Output the (x, y) coordinate of the center of the cell containing the given text.  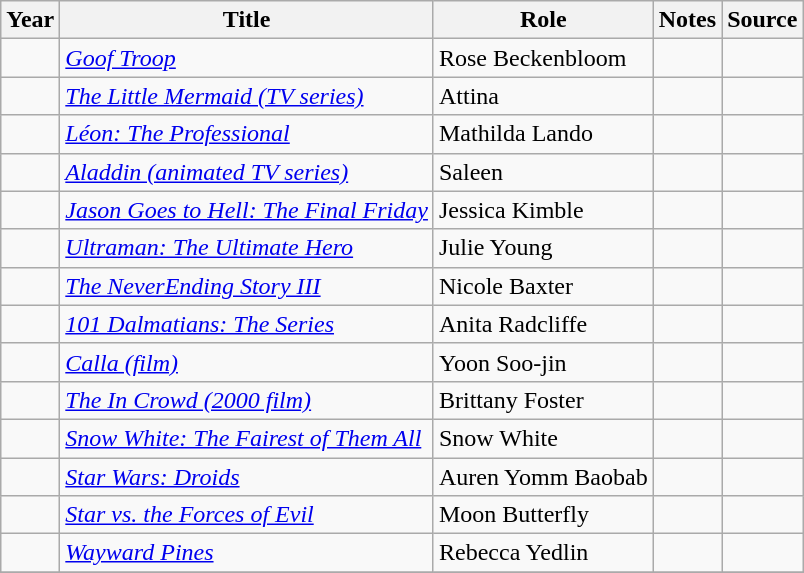
Anita Radcliffe (543, 324)
Yoon Soo-jin (543, 362)
Snow White (543, 438)
Moon Butterfly (543, 515)
Rebecca Yedlin (543, 553)
The NeverEnding Story III (247, 286)
Star vs. the Forces of Evil (247, 515)
Goof Troop (247, 58)
Jessica Kimble (543, 210)
Source (762, 20)
Attina (543, 96)
The Little Mermaid (TV series) (247, 96)
The In Crowd (2000 film) (247, 400)
Ultraman: The Ultimate Hero (247, 248)
Role (543, 20)
Mathilda Lando (543, 134)
Nicole Baxter (543, 286)
Jason Goes to Hell: The Final Friday (247, 210)
Julie Young (543, 248)
Rose Beckenbloom (543, 58)
Léon: The Professional (247, 134)
Aladdin (animated TV series) (247, 172)
Brittany Foster (543, 400)
Auren Yomm Baobab (543, 477)
Calla (film) (247, 362)
101 Dalmatians: The Series (247, 324)
Year (30, 20)
Title (247, 20)
Snow White: The Fairest of Them All (247, 438)
Notes (687, 20)
Saleen (543, 172)
Star Wars: Droids (247, 477)
Wayward Pines (247, 553)
